Detect which cell encompasses the target text, then output its (x, y) center coordinate. 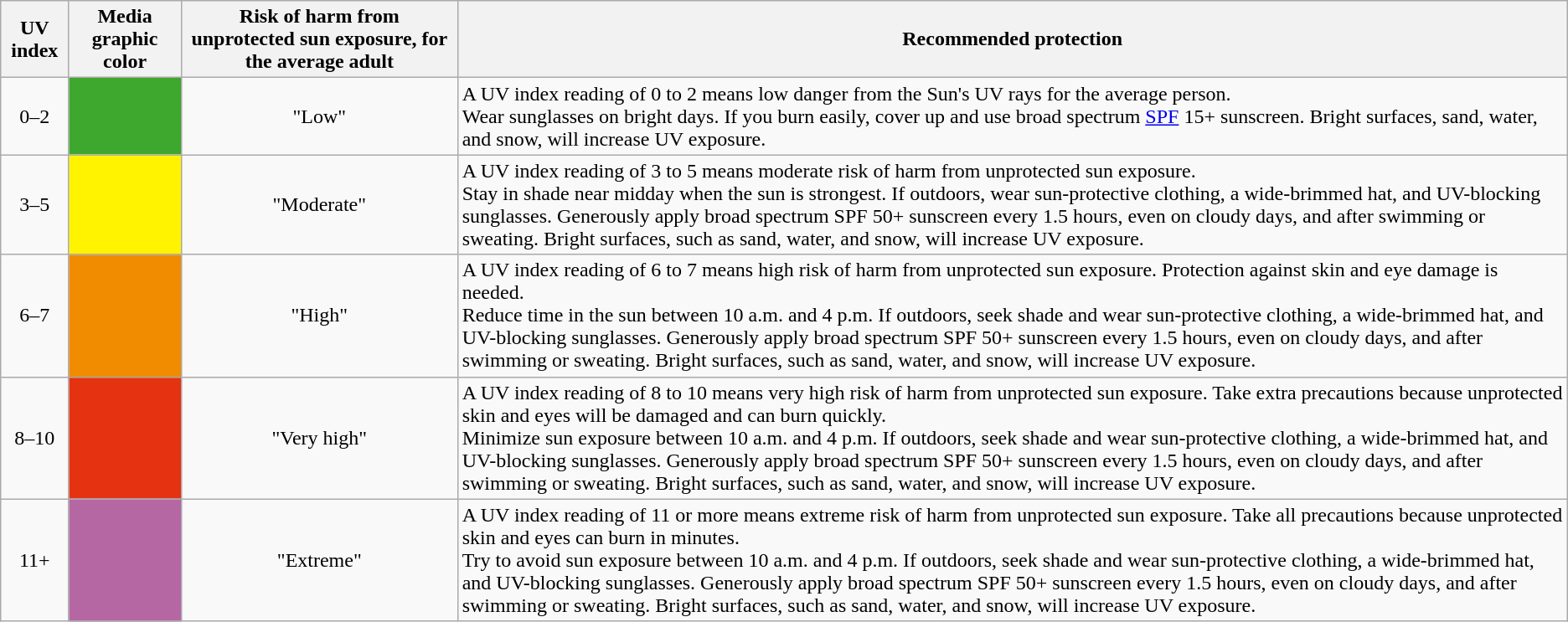
"Moderate" (319, 204)
11+ (35, 560)
Recommended protection (1012, 39)
"Very high" (319, 438)
6–7 (35, 316)
"High" (319, 316)
Risk of harm from unprotected sun exposure, for the average adult (319, 39)
0–2 (35, 116)
3–5 (35, 204)
Media graphic color (126, 39)
"Extreme" (319, 560)
UV index (35, 39)
"Low" (319, 116)
8–10 (35, 438)
